Capture the cell that displays the provided text and extract its [X, Y] central coordinate. 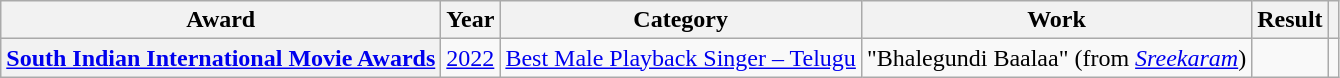
Best Male Playback Singer – Telugu [681, 58]
"Bhalegundi Baalaa" (from Sreekaram) [1056, 58]
South Indian International Movie Awards [221, 58]
Year [470, 20]
Award [221, 20]
Result [1290, 20]
2022 [470, 58]
Category [681, 20]
Work [1056, 20]
